Return the [x, y] coordinate for the center point of the cell that contains the specified text.  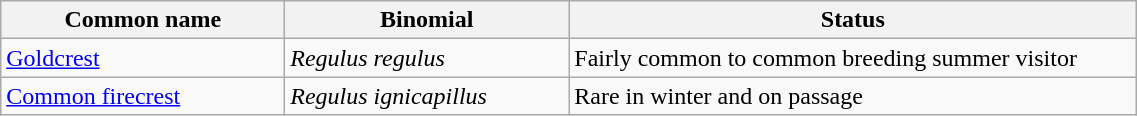
Fairly common to common breeding summer visitor [853, 58]
Regulus ignicapillus [427, 96]
Regulus regulus [427, 58]
Status [853, 20]
Goldcrest [143, 58]
Binomial [427, 20]
Common firecrest [143, 96]
Common name [143, 20]
Rare in winter and on passage [853, 96]
